Provide the [X, Y] coordinate of the cell's center where the given text is located.  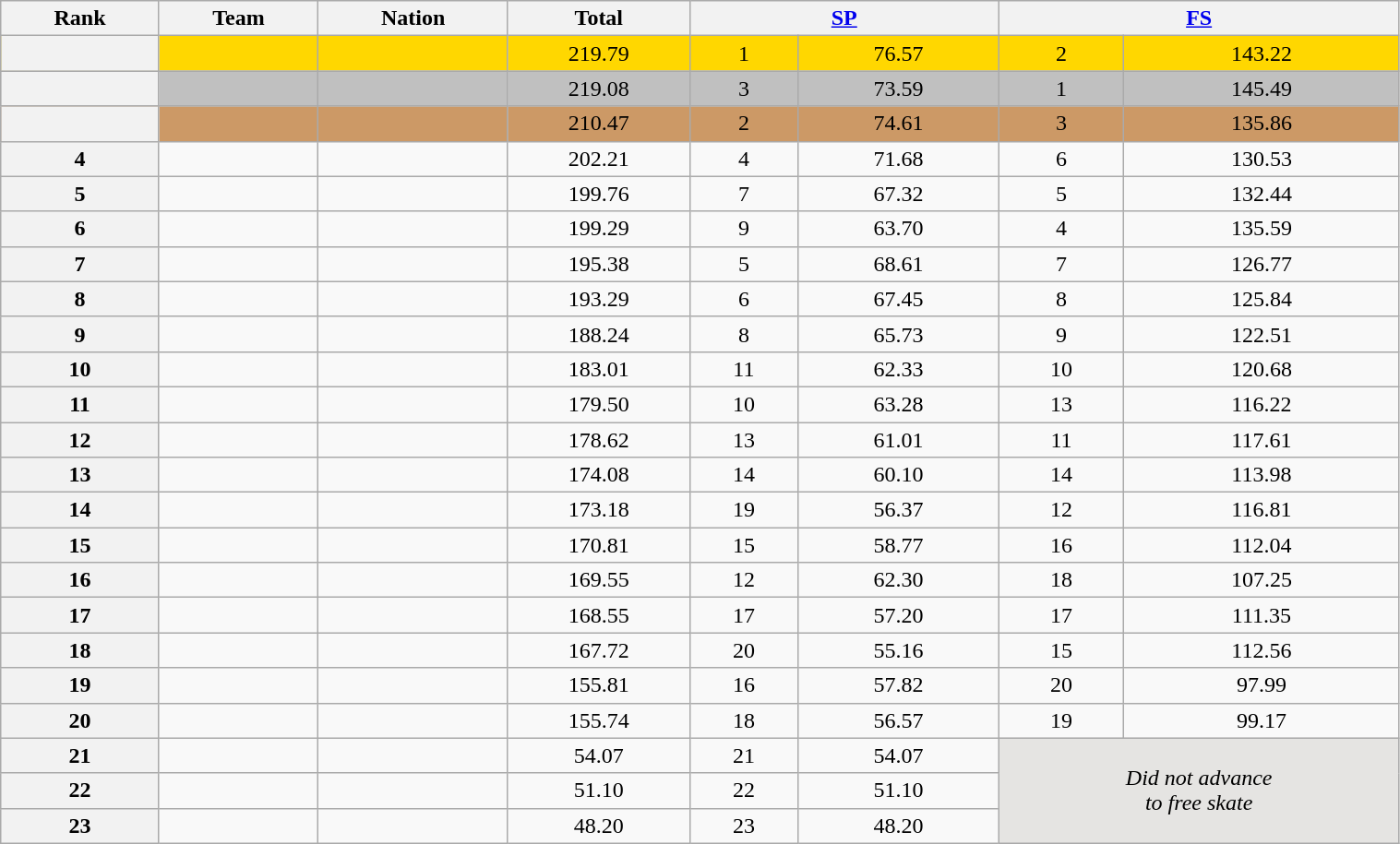
SP [844, 18]
117.61 [1262, 440]
199.76 [598, 194]
122.51 [1262, 334]
143.22 [1262, 53]
112.56 [1262, 650]
61.01 [899, 440]
107.25 [1262, 580]
74.61 [899, 124]
199.29 [598, 229]
179.50 [598, 404]
97.99 [1262, 685]
173.18 [598, 510]
219.08 [598, 89]
168.55 [598, 615]
99.17 [1262, 720]
202.21 [598, 159]
68.61 [899, 264]
58.77 [899, 545]
135.59 [1262, 229]
188.24 [598, 334]
132.44 [1262, 194]
Nation [413, 18]
Rank [79, 18]
63.70 [899, 229]
125.84 [1262, 299]
210.47 [598, 124]
178.62 [598, 440]
155.74 [598, 720]
62.33 [899, 369]
111.35 [1262, 615]
Did not advanceto free skate [1199, 791]
57.82 [899, 685]
112.04 [1262, 545]
73.59 [899, 89]
195.38 [598, 264]
169.55 [598, 580]
57.20 [899, 615]
219.79 [598, 53]
126.77 [1262, 264]
167.72 [598, 650]
135.86 [1262, 124]
170.81 [598, 545]
183.01 [598, 369]
193.29 [598, 299]
Total [598, 18]
71.68 [899, 159]
130.53 [1262, 159]
65.73 [899, 334]
76.57 [899, 53]
FS [1199, 18]
63.28 [899, 404]
55.16 [899, 650]
120.68 [1262, 369]
56.37 [899, 510]
60.10 [899, 475]
155.81 [598, 685]
56.57 [899, 720]
67.45 [899, 299]
Team [238, 18]
62.30 [899, 580]
113.98 [1262, 475]
145.49 [1262, 89]
116.81 [1262, 510]
174.08 [598, 475]
67.32 [899, 194]
116.22 [1262, 404]
